Extract the (X, Y) coordinate from the center of the cell holding the provided text.  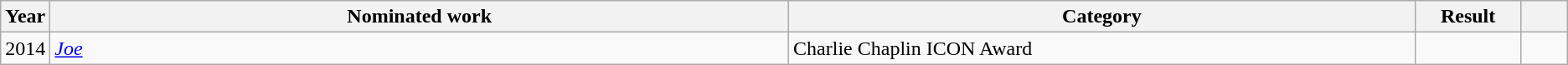
Charlie Chaplin ICON Award (1102, 48)
Joe (420, 48)
2014 (25, 48)
Result (1467, 17)
Category (1102, 17)
Year (25, 17)
Nominated work (420, 17)
